Return [X, Y] of the center of cell containing provided text 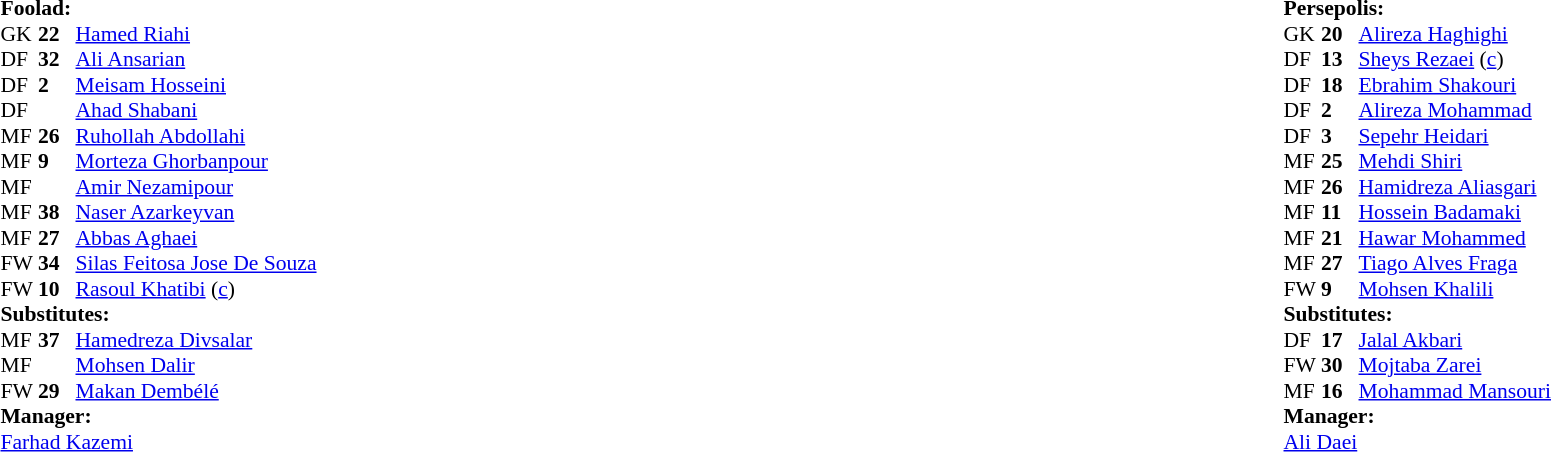
21 [1340, 238]
Hossein Badamaki [1455, 213]
Mohsen Dalir [196, 365]
Hamed Riahi [196, 34]
20 [1340, 34]
Sepehr Heidari [1455, 136]
Alireza Haghighi [1455, 34]
Abbas Aghaei [196, 238]
3 [1340, 136]
17 [1340, 340]
10 [57, 289]
Mohsen Khalili [1455, 289]
32 [57, 59]
Hamidreza Aliasgari [1455, 187]
Amir Nezamipour [196, 187]
Mojtaba Zarei [1455, 365]
30 [1340, 365]
Silas Feitosa Jose De Souza [196, 263]
29 [57, 391]
Ahad Shabani [196, 111]
37 [57, 340]
Rasoul Khatibi (c) [196, 289]
13 [1340, 59]
Ebrahim Shakouri [1455, 85]
Mohammad Mansouri [1455, 391]
Ruhollah Abdollahi [196, 136]
Naser Azarkeyvan [196, 213]
Jalal Akbari [1455, 340]
18 [1340, 85]
Morteza Ghorbanpour [196, 161]
Tiago Alves Fraga [1455, 263]
22 [57, 34]
Ali Ansarian [196, 59]
38 [57, 213]
Hamedreza Divsalar [196, 340]
Mehdi Shiri [1455, 161]
Sheys Rezaei (c) [1455, 59]
Alireza Mohammad [1455, 111]
11 [1340, 213]
Makan Dembélé [196, 391]
25 [1340, 161]
34 [57, 263]
Meisam Hosseini [196, 85]
Hawar Mohammed [1455, 238]
16 [1340, 391]
